Determine the (x, y) coordinate at the center of the cell enclosing the given text.  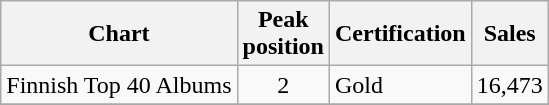
Finnish Top 40 Albums (119, 85)
Chart (119, 34)
16,473 (510, 85)
Peakposition (283, 34)
Certification (401, 34)
Gold (401, 85)
2 (283, 85)
Sales (510, 34)
